Return the [x, y] coordinate for the center point of the cell that contains the specified text.  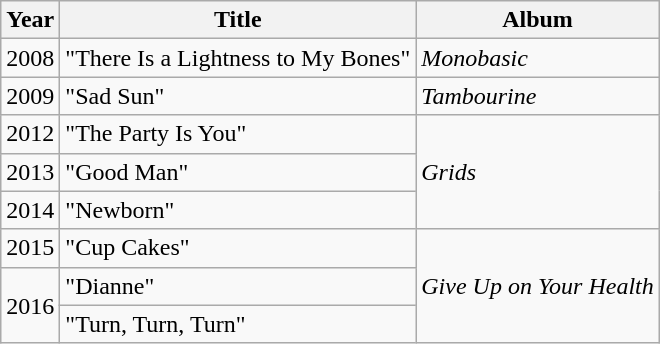
2013 [30, 172]
"Turn, Turn, Turn" [238, 324]
"Sad Sun" [238, 96]
"Dianne" [238, 286]
2014 [30, 210]
"Newborn" [238, 210]
Give Up on Your Health [538, 286]
2015 [30, 248]
Title [238, 20]
2008 [30, 58]
2012 [30, 134]
Album [538, 20]
Year [30, 20]
Tambourine [538, 96]
"Cup Cakes" [238, 248]
Monobasic [538, 58]
Grids [538, 172]
"The Party Is You" [238, 134]
2016 [30, 305]
"There Is a Lightness to My Bones" [238, 58]
2009 [30, 96]
"Good Man" [238, 172]
